Detect which cell encompasses the target text, then output its [X, Y] center coordinate. 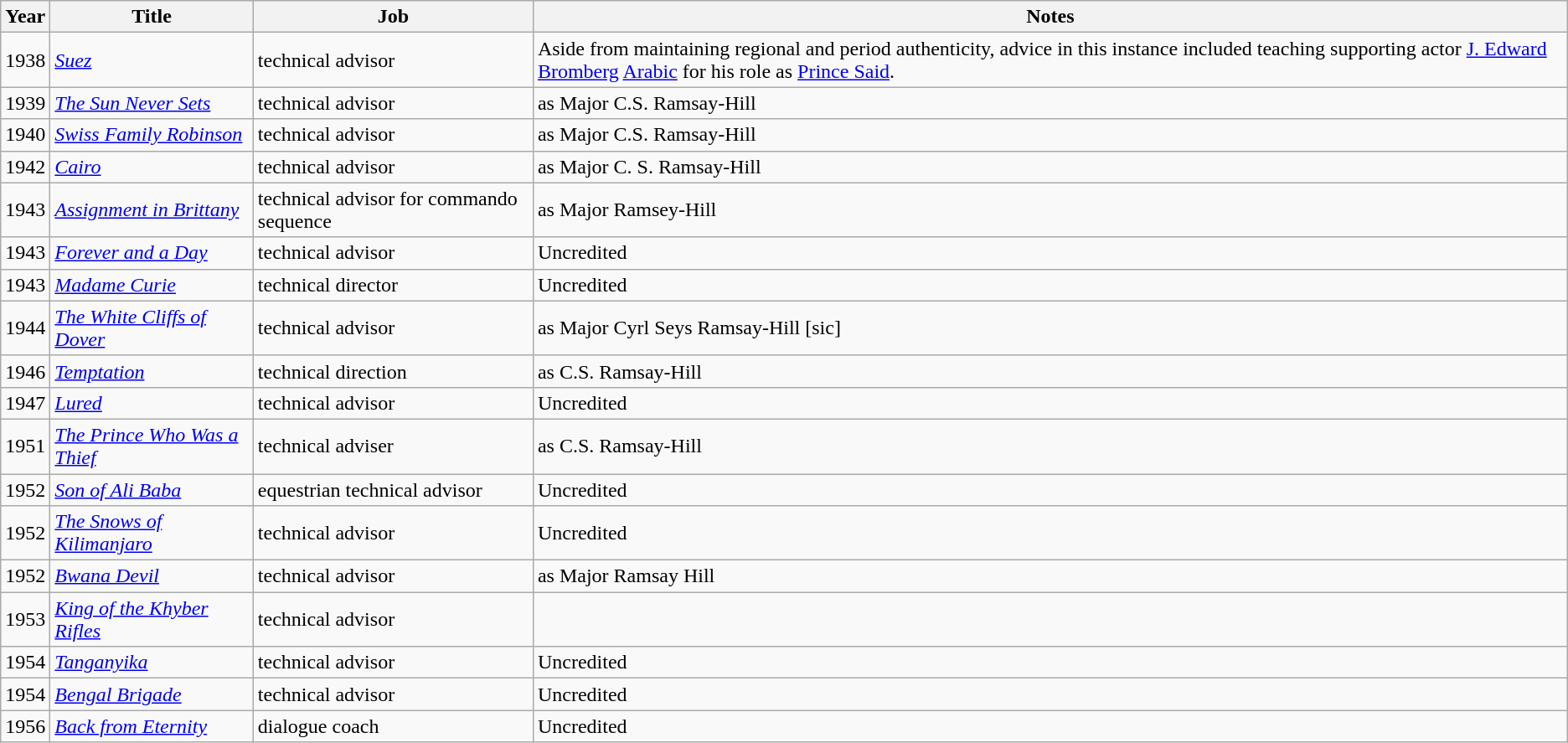
1953 [25, 620]
Lured [152, 403]
Bengal Brigade [152, 694]
The White Cliffs of Dover [152, 328]
1944 [25, 328]
Notes [1050, 17]
The Sun Never Sets [152, 103]
1956 [25, 726]
technical advisor for commando sequence [393, 209]
Assignment in Brittany [152, 209]
1939 [25, 103]
1951 [25, 446]
technical adviser [393, 446]
1947 [25, 403]
as Major Ramsay Hill [1050, 576]
Cairo [152, 167]
1938 [25, 60]
technical director [393, 285]
Year [25, 17]
technical direction [393, 371]
Son of Ali Baba [152, 490]
Back from Eternity [152, 726]
Suez [152, 60]
as Major C. S. Ramsay-Hill [1050, 167]
Temptation [152, 371]
The Snows of Kilimanjaro [152, 533]
as Major Ramsey-Hill [1050, 209]
equestrian technical advisor [393, 490]
1942 [25, 167]
King of the Khyber Rifles [152, 620]
dialogue coach [393, 726]
Swiss Family Robinson [152, 135]
Bwana Devil [152, 576]
1946 [25, 371]
The Prince Who Was a Thief [152, 446]
Title [152, 17]
Forever and a Day [152, 253]
as Major Cyrl Seys Ramsay-Hill [sic] [1050, 328]
1940 [25, 135]
Tanganyika [152, 663]
Job [393, 17]
Madame Curie [152, 285]
